For the text-containing cell, return its midpoint in (x, y) coordinate format. 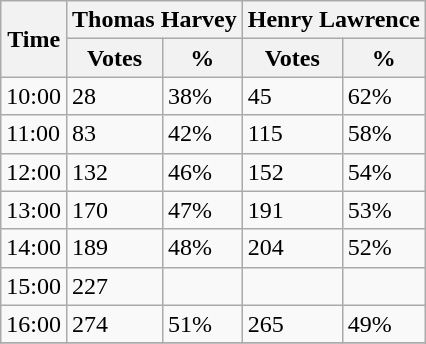
274 (114, 324)
16:00 (34, 324)
54% (384, 172)
42% (202, 134)
13:00 (34, 210)
152 (292, 172)
170 (114, 210)
62% (384, 96)
132 (114, 172)
49% (384, 324)
15:00 (34, 286)
12:00 (34, 172)
204 (292, 248)
189 (114, 248)
227 (114, 286)
46% (202, 172)
10:00 (34, 96)
45 (292, 96)
58% (384, 134)
265 (292, 324)
14:00 (34, 248)
28 (114, 96)
38% (202, 96)
115 (292, 134)
83 (114, 134)
Thomas Harvey (154, 20)
11:00 (34, 134)
Henry Lawrence (334, 20)
191 (292, 210)
51% (202, 324)
53% (384, 210)
52% (384, 248)
48% (202, 248)
47% (202, 210)
Time (34, 39)
